Scan for the cell matching the given text and deliver its [X, Y] coordinate at center. 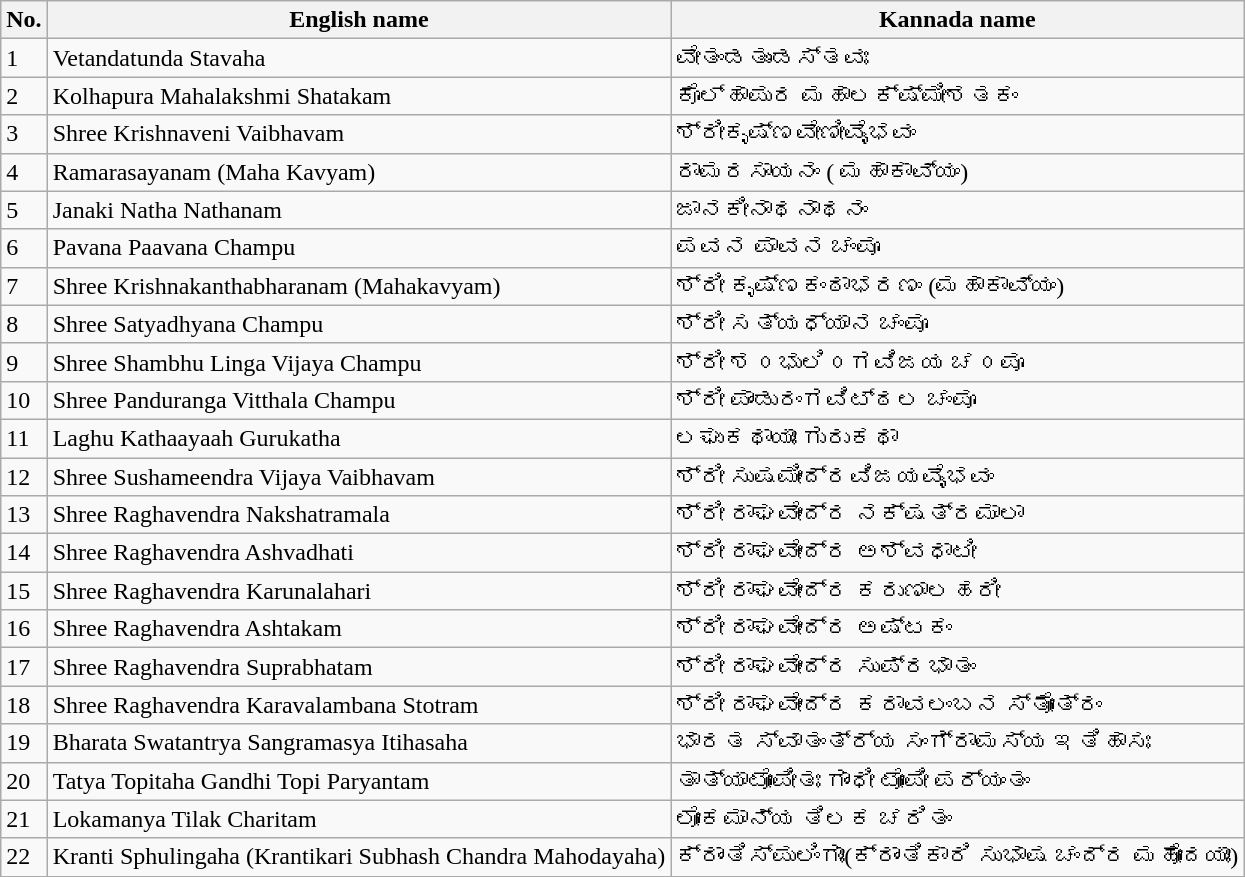
ಲೋಕಮಾನ್ಯ ತಿಲಕ ಚರಿತಂ [958, 819]
18 [24, 705]
7 [24, 286]
Shree Raghavendra Ashvadhati [359, 553]
ಶ್ರೀ ರಾಘವೇಂದ್ರ ಕರಾವಲಂಬನ ಸ್ತೋತ್ರಂ [958, 705]
2 [24, 96]
12 [24, 477]
ಶ್ರೀ ಕೃಷ್ಣಕಂಠಾಭರಣಂ (ಮಹಾಕಾವ್ಯಂ) [958, 286]
ಲಘುಕಥಾಯಾಃ ಗುರುಕಥಾ [958, 438]
Vetandatunda Stavaha [359, 58]
10 [24, 400]
20 [24, 781]
ವೇತಂಡತುಂಡಸ್ತವಃ [958, 58]
6 [24, 248]
Laghu Kathaayaah Gurukatha [359, 438]
ಶ್ರೀ ರಾಘವೇಂದ್ರ ಸುಪ್ರಭಾತಂ [958, 667]
1 [24, 58]
ಶ್ರೀಕೃಷ್ಣವೇಣೀವೈಭವಂ [958, 134]
ಶ್ರೀ ರಾಘವೇಂದ್ರ ನಕ್ಷತ್ರಮಾಲಾ [958, 515]
ಶ್ರೀ ರಾಘವೇಂದ್ರ ಕರುಣಾಲಹರೀ [958, 591]
3 [24, 134]
ಶ್ರೀ ಶ೦ಭುಲಿ೦ಗವಿಜಯ ಚ೦ಪೂ [958, 362]
22 [24, 857]
Bharata Swatantrya Sangramasya Itihasaha [359, 743]
13 [24, 515]
ಕೊಲ್ಹಾಪುರ ಮಹಾಲಕ್ಷ್ಮೀಶತಕಂ [958, 96]
Janaki Natha Nathanam [359, 210]
Kolhapura Mahalakshmi Shatakam [359, 96]
16 [24, 629]
ಪವನ ಪಾವನ ಚಂಪೂ [958, 248]
5 [24, 210]
Shree Shambhu Linga Vijaya Champu [359, 362]
ಶ್ರೀ ಪಾಂಡುರಂಗವಿಟ್ಠಲ ಚಂಪೂ [958, 400]
Ramarasayanam (Maha Kavyam) [359, 172]
Shree Panduranga Vitthala Champu [359, 400]
Shree Raghavendra Ashtakam [359, 629]
ಜಾನಕೀನಾಥನಾಥನಂ [958, 210]
ಭಾರತ ಸ್ವಾತಂತ್ರ್ಯ ಸಂಗ್ರಾಮಸ್ಯ ಇತಿಹಾಸಃ [958, 743]
Shree Sushameendra Vijaya Vaibhavam [359, 477]
14 [24, 553]
ಶ್ರೀ ರಾಘವೇಂದ್ರ ಅಶ್ವಧಾಟೀ [958, 553]
Shree Raghavendra Suprabhatam [359, 667]
Lokamanya Tilak Charitam [359, 819]
Pavana Paavana Champu [359, 248]
ತಾತ್ಯಾಟೋಪೀತಃ ಗಾಂಧೀ ಟೋಪೀ ಪರ್ಯಂತಂ [958, 781]
Shree Raghavendra Karavalambana Stotram [359, 705]
11 [24, 438]
Tatya Topitaha Gandhi Topi Paryantam [359, 781]
Shree Krishnakanthabharanam (Mahakavyam) [359, 286]
ಕ್ರಾಂತಿಸ್ಪುಲಿಂಗಾಃ(ಕ್ರಾಂತಿಕಾರಿ ಸುಭಾಷ ಚಂದ್ರ ಮಹೋದಯಾಃ) [958, 857]
ಶ್ರೀ ರಾಘವೇಂದ್ರ ಅಷ್ಟಕಂ [958, 629]
ಶ್ರೀ ಸತ್ಯಧ್ಯಾನ ಚಂಪೂ [958, 324]
English name [359, 20]
Kranti Sphulingaha (Krantikari Subhash Chandra Mahodayaha) [359, 857]
15 [24, 591]
17 [24, 667]
19 [24, 743]
No. [24, 20]
4 [24, 172]
Shree Satyadhyana Champu [359, 324]
8 [24, 324]
Shree Raghavendra Karunalahari [359, 591]
ರಾಮರಸಾಯನಂ ( ಮಹಾಕಾವ್ಯಂ) [958, 172]
Shree Raghavendra Nakshatramala [359, 515]
Kannada name [958, 20]
Shree Krishnaveni Vaibhavam [359, 134]
9 [24, 362]
21 [24, 819]
ಶ್ರೀ ಸುಷಮೀಂದ್ರವಿಜಯವೈಭವಂ [958, 477]
